Provide the (x, y) coordinate of the cell's center where the given text is located.  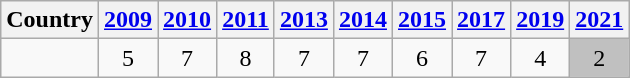
2014 (362, 20)
2 (600, 58)
2019 (540, 20)
2010 (188, 20)
2021 (600, 20)
2017 (482, 20)
2009 (128, 20)
2011 (246, 20)
5 (128, 58)
8 (246, 58)
2015 (422, 20)
4 (540, 58)
2013 (304, 20)
Country (50, 20)
6 (422, 58)
